Pinpoint the cell where the given text exists, returning its [x, y] midpoint coordinate. 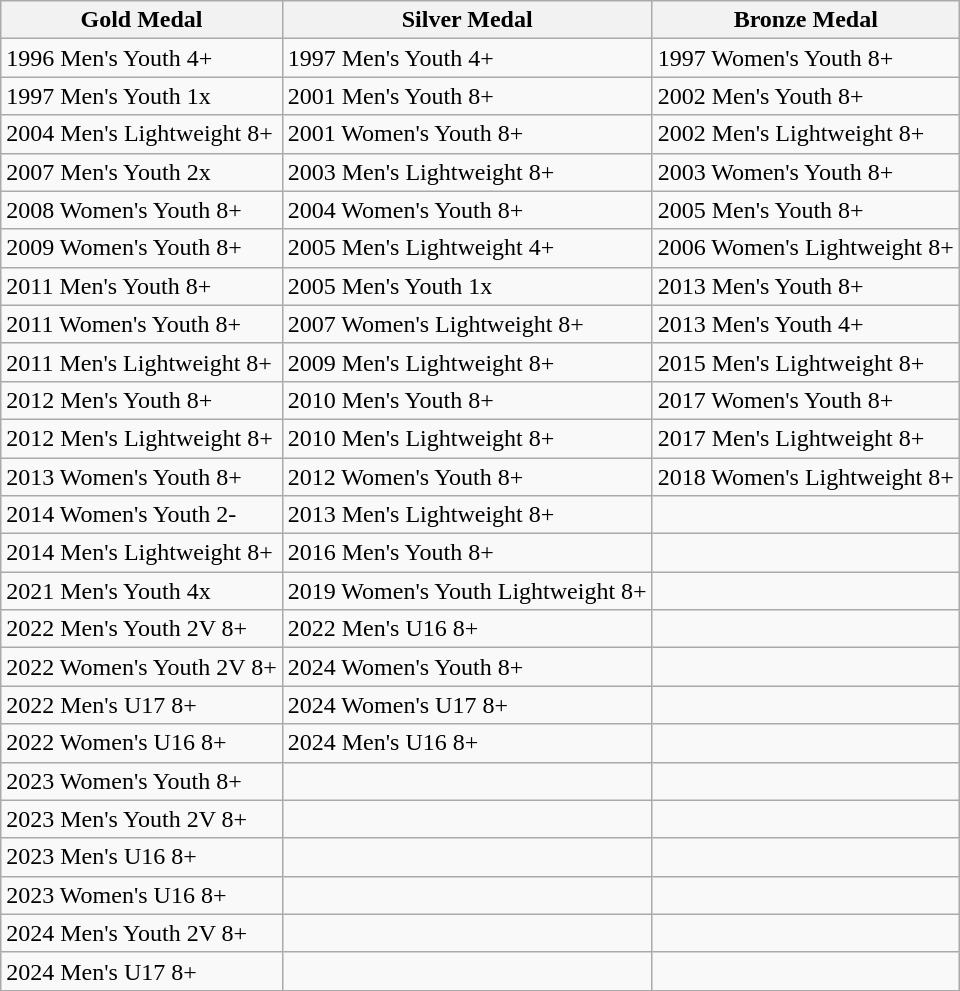
2023 Men's U16 8+ [142, 857]
2009 Women's Youth 8+ [142, 248]
2017 Men's Lightweight 8+ [806, 438]
2015 Men's Lightweight 8+ [806, 362]
2022 Men's U16 8+ [467, 629]
2024 Men's U16 8+ [467, 743]
2022 Women's Youth 2V 8+ [142, 667]
2022 Men's Youth 2V 8+ [142, 629]
2007 Men's Youth 2x [142, 172]
2022 Women's U16 8+ [142, 743]
2010 Men's Youth 8+ [467, 400]
2013 Men's Youth 8+ [806, 286]
2023 Men's Youth 2V 8+ [142, 819]
2014 Women's Youth 2- [142, 515]
2005 Men's Lightweight 4+ [467, 248]
2014 Men's Lightweight 8+ [142, 553]
2022 Men's U17 8+ [142, 705]
2010 Men's Lightweight 8+ [467, 438]
2023 Women's Youth 8+ [142, 781]
2002 Men's Youth 8+ [806, 96]
2005 Men's Youth 1x [467, 286]
2024 Men's U17 8+ [142, 971]
2016 Men's Youth 8+ [467, 553]
2012 Women's Youth 8+ [467, 477]
2019 Women's Youth Lightweight 8+ [467, 591]
Silver Medal [467, 20]
2024 Women's U17 8+ [467, 705]
2008 Women's Youth 8+ [142, 210]
1996 Men's Youth 4+ [142, 58]
2021 Men's Youth 4x [142, 591]
2009 Men's Lightweight 8+ [467, 362]
2024 Men's Youth 2V 8+ [142, 933]
2006 Women's Lightweight 8+ [806, 248]
2007 Women's Lightweight 8+ [467, 324]
2002 Men's Lightweight 8+ [806, 134]
2011 Men's Lightweight 8+ [142, 362]
2023 Women's U16 8+ [142, 895]
2012 Men's Youth 8+ [142, 400]
2013 Men's Lightweight 8+ [467, 515]
Bronze Medal [806, 20]
2024 Women's Youth 8+ [467, 667]
2005 Men's Youth 8+ [806, 210]
2001 Men's Youth 8+ [467, 96]
2003 Men's Lightweight 8+ [467, 172]
2004 Women's Youth 8+ [467, 210]
1997 Men's Youth 4+ [467, 58]
2011 Men's Youth 8+ [142, 286]
2017 Women's Youth 8+ [806, 400]
2011 Women's Youth 8+ [142, 324]
2003 Women's Youth 8+ [806, 172]
1997 Women's Youth 8+ [806, 58]
2004 Men's Lightweight 8+ [142, 134]
2013 Women's Youth 8+ [142, 477]
Gold Medal [142, 20]
1997 Men's Youth 1x [142, 96]
2001 Women's Youth 8+ [467, 134]
2018 Women's Lightweight 8+ [806, 477]
2012 Men's Lightweight 8+ [142, 438]
2013 Men's Youth 4+ [806, 324]
